Detect which cell encompasses the target text, then output its [X, Y] center coordinate. 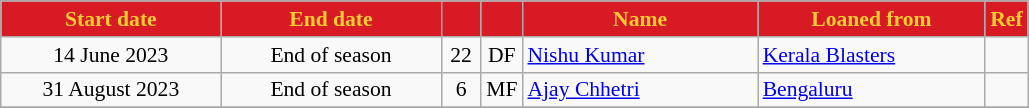
Ajay Chhetri [640, 90]
Loaned from [872, 19]
31 August 2023 [111, 90]
Kerala Blasters [872, 55]
MF [502, 90]
Nishu Kumar [640, 55]
End date [331, 19]
Ref [1006, 19]
Bengaluru [872, 90]
14 June 2023 [111, 55]
Start date [111, 19]
22 [461, 55]
Name [640, 19]
6 [461, 90]
DF [502, 55]
